For the text-containing cell, return its midpoint in [x, y] coordinate format. 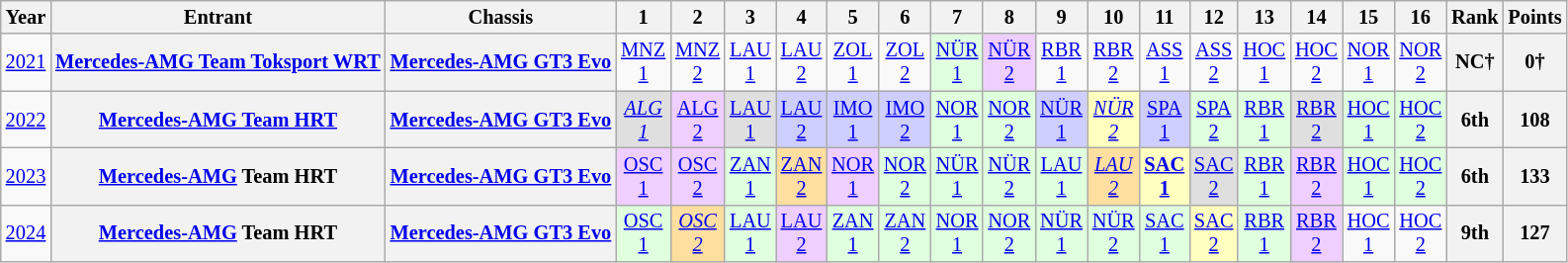
Chassis [501, 17]
ZOL1 [852, 62]
Year [26, 17]
SPA1 [1165, 120]
9 [1062, 17]
15 [1368, 17]
2 [698, 17]
16 [1420, 17]
ALG1 [643, 120]
Mercedes-AMG Team Toksport WRT [218, 62]
11 [1165, 17]
ASS1 [1165, 62]
2023 [26, 176]
IMO1 [852, 120]
108 [1534, 120]
4 [802, 17]
IMO2 [906, 120]
ASS2 [1214, 62]
7 [957, 17]
0† [1534, 62]
14 [1317, 17]
12 [1214, 17]
13 [1263, 17]
1 [643, 17]
9th [1475, 233]
3 [750, 17]
SPA2 [1214, 120]
10 [1113, 17]
2022 [26, 120]
5 [852, 17]
Rank [1475, 17]
133 [1534, 176]
MNZ1 [643, 62]
127 [1534, 233]
8 [1008, 17]
6 [906, 17]
2024 [26, 233]
Points [1534, 17]
ALG2 [698, 120]
2021 [26, 62]
ZOL2 [906, 62]
MNZ2 [698, 62]
NC† [1475, 62]
Entrant [218, 17]
